Locate the cell with the specified text and output its (x, y) center coordinate. 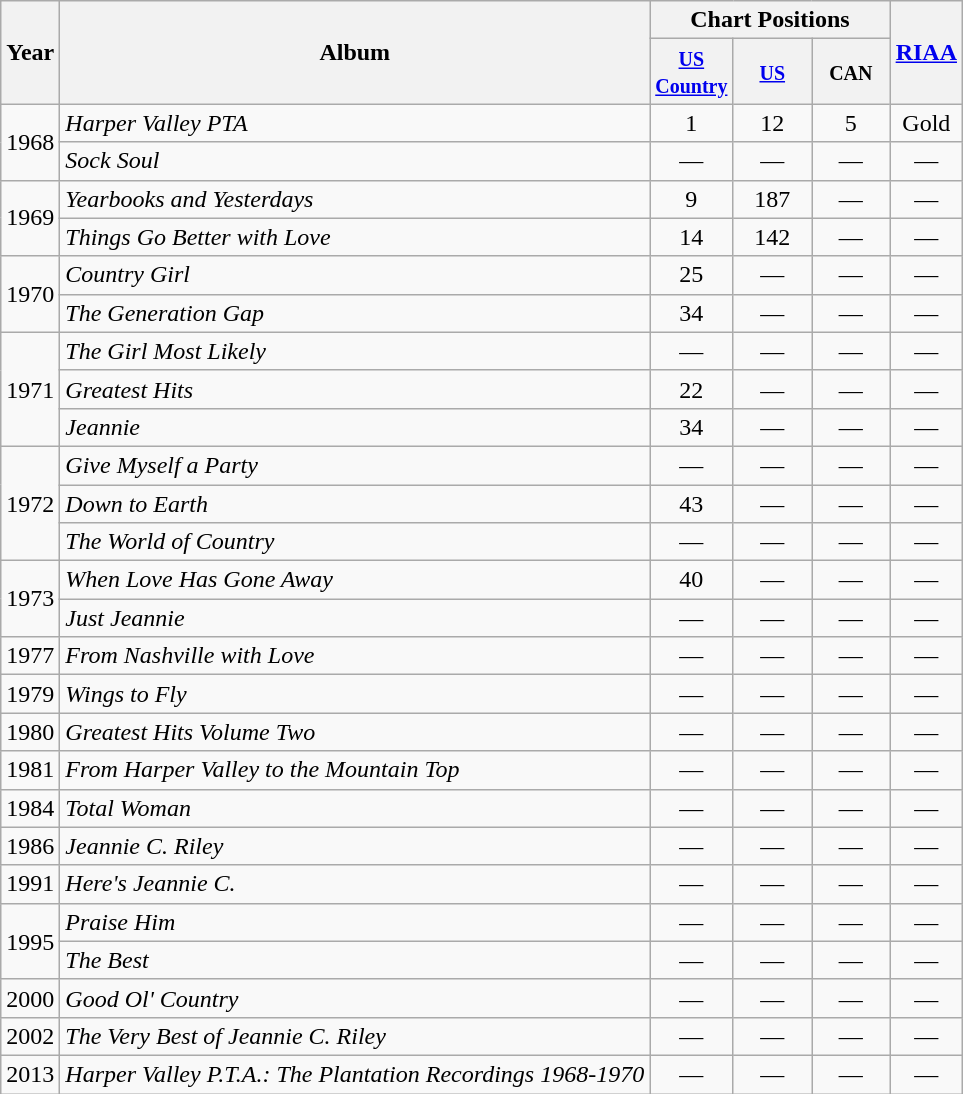
Album (355, 52)
Jeannie C. Riley (355, 846)
5 (852, 123)
Praise Him (355, 922)
Here's Jeannie C. (355, 884)
The Girl Most Likely (355, 351)
Greatest Hits (355, 389)
RIAA (926, 52)
US Country (692, 72)
Year (30, 52)
1980 (30, 732)
Good Ol' Country (355, 998)
43 (692, 503)
Harper Valley PTA (355, 123)
Total Woman (355, 808)
1973 (30, 599)
The Very Best of Jeannie C. Riley (355, 1036)
Down to Earth (355, 503)
Wings to Fly (355, 694)
40 (692, 580)
Give Myself a Party (355, 465)
The Best (355, 960)
14 (692, 237)
1977 (30, 656)
Greatest Hits Volume Two (355, 732)
From Harper Valley to the Mountain Top (355, 770)
From Nashville with Love (355, 656)
1971 (30, 389)
2000 (30, 998)
25 (692, 275)
Jeannie (355, 427)
Country Girl (355, 275)
1986 (30, 846)
9 (692, 199)
12 (772, 123)
Just Jeannie (355, 618)
2013 (30, 1074)
2002 (30, 1036)
1970 (30, 294)
1991 (30, 884)
Chart Positions (770, 20)
The Generation Gap (355, 313)
187 (772, 199)
Yearbooks and Yesterdays (355, 199)
When Love Has Gone Away (355, 580)
CAN (852, 72)
Things Go Better with Love (355, 237)
Gold (926, 123)
1984 (30, 808)
1968 (30, 142)
Sock Soul (355, 161)
The World of Country (355, 542)
1 (692, 123)
22 (692, 389)
1981 (30, 770)
Harper Valley P.T.A.: The Plantation Recordings 1968-1970 (355, 1074)
1979 (30, 694)
1972 (30, 503)
142 (772, 237)
US (772, 72)
1969 (30, 218)
1995 (30, 941)
